Pinpoint the cell where the given text exists, returning its [x, y] midpoint coordinate. 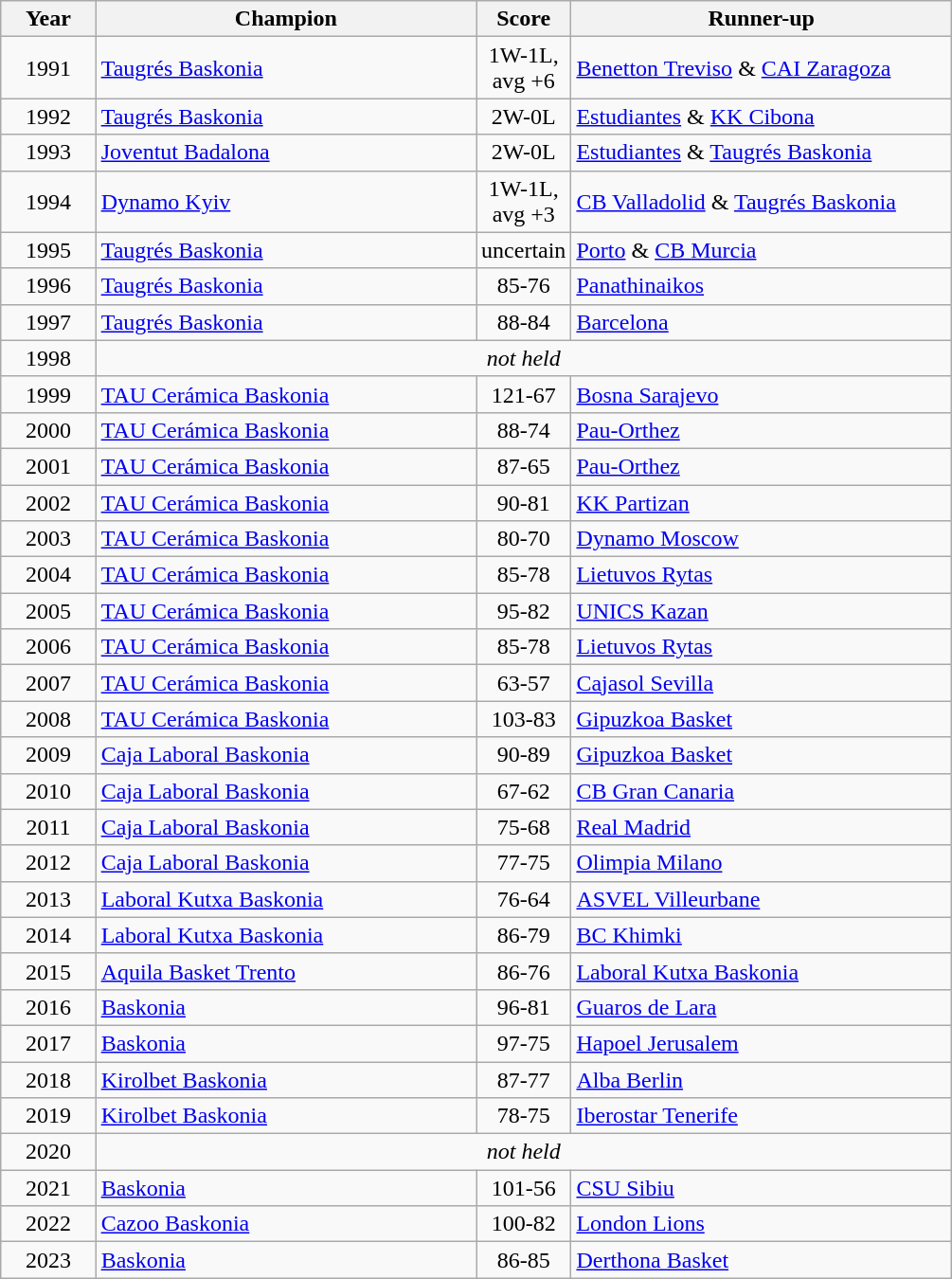
Benetton Treviso & CAI Zaragoza [762, 68]
1997 [48, 322]
CB Gran Canaria [762, 791]
87-77 [524, 1079]
Dynamo Moscow [762, 539]
Guaros de Lara [762, 1007]
Estudiantes & KK Cibona [762, 117]
Estudiantes & Taugrés Baskonia [762, 153]
1993 [48, 153]
2001 [48, 466]
Cazoo Baskonia [286, 1224]
Barcelona [762, 322]
2004 [48, 575]
CSU Sibiu [762, 1188]
90-89 [524, 755]
Bosna Sarajevo [762, 394]
87-65 [524, 466]
KK Partizan [762, 503]
Derthona Basket [762, 1260]
1992 [48, 117]
88-74 [524, 430]
100-82 [524, 1224]
1999 [48, 394]
2015 [48, 971]
Year [48, 19]
63-57 [524, 683]
1W-1L,avg +3 [524, 201]
2014 [48, 935]
Olimpia Milano [762, 863]
75-68 [524, 827]
2016 [48, 1007]
Porto & CB Murcia [762, 250]
2017 [48, 1043]
97-75 [524, 1043]
103-83 [524, 719]
88-84 [524, 322]
77-75 [524, 863]
Score [524, 19]
86-79 [524, 935]
Cajasol Sevilla [762, 683]
2013 [48, 899]
Hapoel Jerusalem [762, 1043]
UNICS Kazan [762, 611]
2021 [48, 1188]
2012 [48, 863]
1995 [48, 250]
121-67 [524, 394]
1996 [48, 286]
2020 [48, 1152]
2019 [48, 1116]
Champion [286, 19]
2011 [48, 827]
86-85 [524, 1260]
2005 [48, 611]
Iberostar Tenerife [762, 1116]
London Lions [762, 1224]
2002 [48, 503]
76-64 [524, 899]
80-70 [524, 539]
1998 [48, 358]
Alba Berlin [762, 1079]
2007 [48, 683]
90-81 [524, 503]
2022 [48, 1224]
101-56 [524, 1188]
2003 [48, 539]
1W-1L,avg +6 [524, 68]
1991 [48, 68]
2006 [48, 647]
ASVEL Villeurbane [762, 899]
96-81 [524, 1007]
Aquila Basket Trento [286, 971]
Real Madrid [762, 827]
Panathinaikos [762, 286]
BC Khimki [762, 935]
Runner-up [762, 19]
67-62 [524, 791]
86-76 [524, 971]
95-82 [524, 611]
Dynamo Kyiv [286, 201]
2009 [48, 755]
Joventut Badalona [286, 153]
2000 [48, 430]
2008 [48, 719]
2018 [48, 1079]
85-76 [524, 286]
78-75 [524, 1116]
2023 [48, 1260]
CB Valladolid & Taugrés Baskonia [762, 201]
uncertain [524, 250]
1994 [48, 201]
2010 [48, 791]
